Determine the (x, y) coordinate at the center of the cell enclosing the given text.  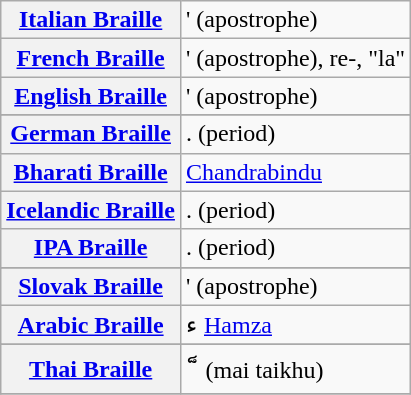
German Braille (91, 134)
็ (mai taikhu) (295, 370)
' (apostrophe), re-, "la" (295, 58)
French Braille (91, 58)
Italian Braille (91, 20)
Arabic Braille (91, 325)
Chandrabindu (295, 172)
Icelandic Braille (91, 210)
ء Hamza (295, 325)
IPA Braille (91, 248)
English Braille (91, 96)
Bharati Braille (91, 172)
Slovak Braille (91, 286)
Thai Braille (91, 370)
